From the cell containing the given text, extract its center point as (X, Y) coordinate. 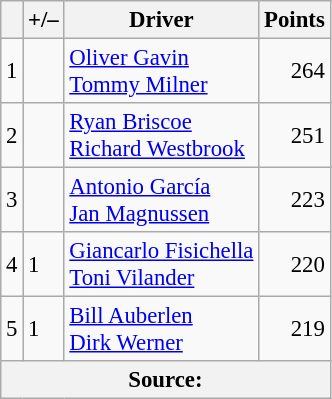
Antonio García Jan Magnussen (162, 200)
2 (12, 136)
+/– (44, 20)
Bill Auberlen Dirk Werner (162, 330)
251 (294, 136)
Points (294, 20)
Giancarlo Fisichella Toni Vilander (162, 264)
Ryan Briscoe Richard Westbrook (162, 136)
264 (294, 72)
5 (12, 330)
Oliver Gavin Tommy Milner (162, 72)
Driver (162, 20)
3 (12, 200)
223 (294, 200)
220 (294, 264)
4 (12, 264)
219 (294, 330)
